Pinpoint the cell where the given text exists, returning its (x, y) midpoint coordinate. 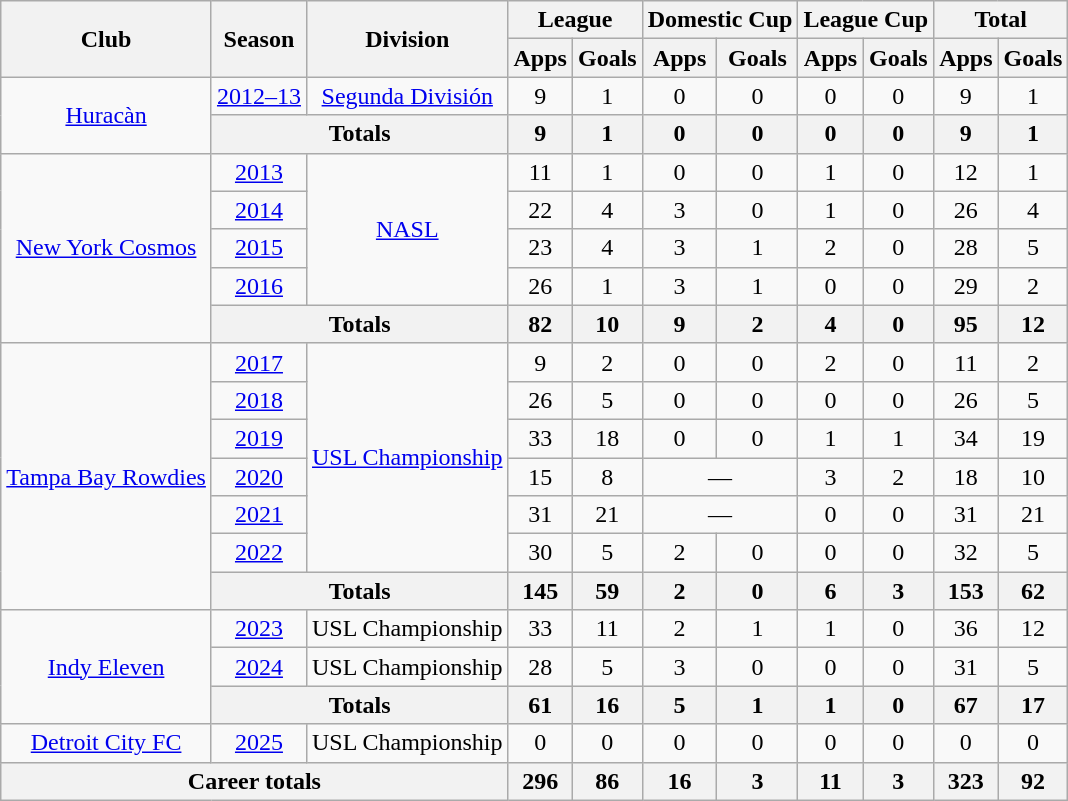
2016 (258, 286)
2015 (258, 248)
92 (1033, 781)
NASL (407, 229)
2020 (258, 477)
Season (258, 39)
2014 (258, 210)
23 (540, 248)
82 (540, 324)
2013 (258, 172)
67 (966, 705)
36 (966, 629)
Huracàn (106, 115)
Domestic Cup (720, 20)
League Cup (866, 20)
2024 (258, 667)
15 (540, 477)
22 (540, 210)
29 (966, 286)
2022 (258, 553)
2012–13 (258, 96)
145 (540, 591)
19 (1033, 438)
League (575, 20)
86 (607, 781)
Division (407, 39)
2017 (258, 362)
Club (106, 39)
2025 (258, 743)
Career totals (254, 781)
59 (607, 591)
61 (540, 705)
Segunda División (407, 96)
153 (966, 591)
New York Cosmos (106, 248)
296 (540, 781)
6 (830, 591)
2023 (258, 629)
2019 (258, 438)
62 (1033, 591)
30 (540, 553)
Tampa Bay Rowdies (106, 476)
2018 (258, 400)
17 (1033, 705)
95 (966, 324)
34 (966, 438)
Detroit City FC (106, 743)
323 (966, 781)
Total (1001, 20)
2021 (258, 515)
Indy Eleven (106, 667)
32 (966, 553)
8 (607, 477)
